Pinpoint the cell where the given text exists, returning its (x, y) midpoint coordinate. 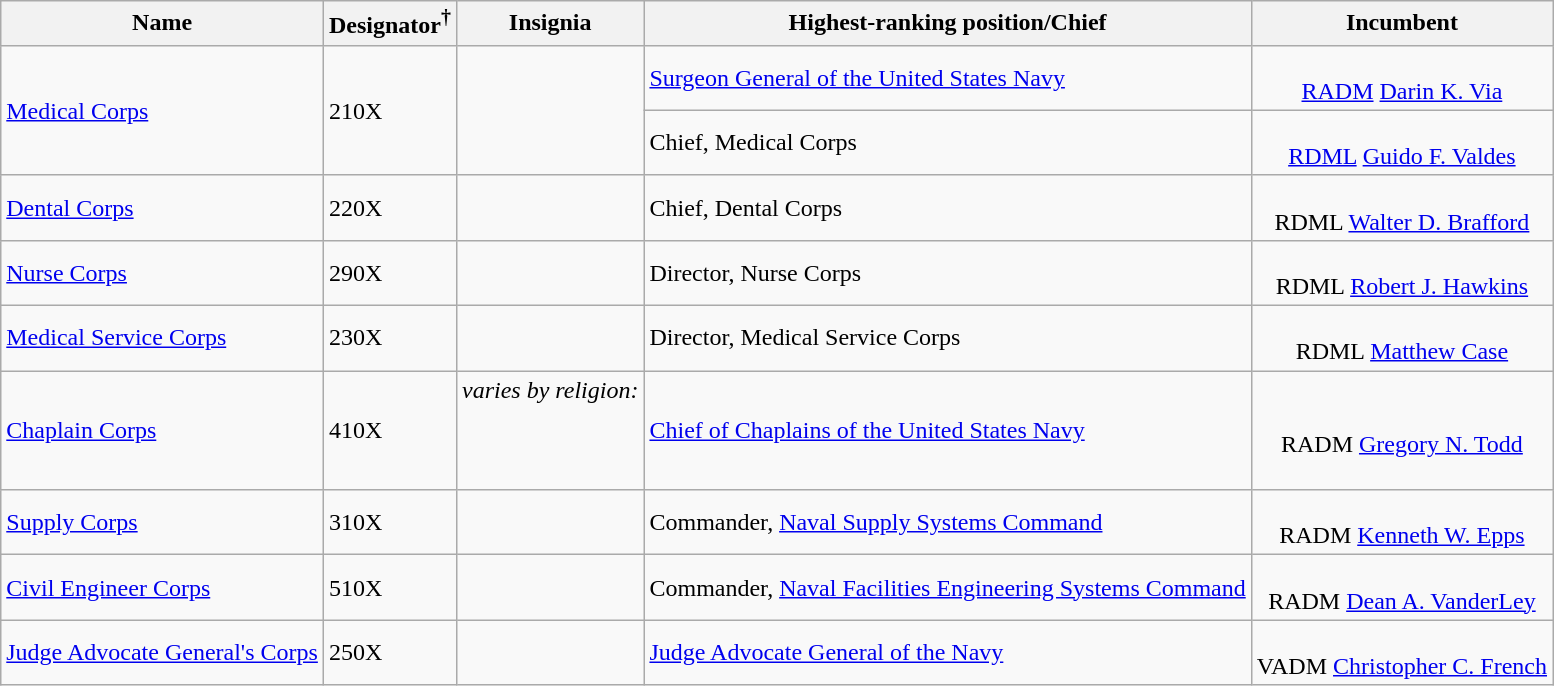
Chaplain Corps (162, 430)
Surgeon General of the United States Navy (948, 78)
RADM Dean A. VanderLey (1402, 588)
Commander, Naval Facilities Engineering Systems Command (948, 588)
RDML Guido F. Valdes (1402, 142)
Supply Corps (162, 522)
250X (390, 652)
RADM Kenneth W. Epps (1402, 522)
RDML Matthew Case (1402, 338)
Name (162, 24)
Chief, Dental Corps (948, 208)
Judge Advocate General's Corps (162, 652)
290X (390, 272)
VADM Christopher C. French (1402, 652)
410X (390, 430)
RADM Gregory N. Todd (1402, 430)
Highest-ranking position/Chief (948, 24)
varies by religion: (550, 430)
Dental Corps (162, 208)
Chief of Chaplains of the United States Navy (948, 430)
Medical Corps (162, 110)
Incumbent (1402, 24)
RDML Robert J. Hawkins (1402, 272)
RDML Walter D. Brafford (1402, 208)
230X (390, 338)
Commander, Naval Supply Systems Command (948, 522)
Insignia (550, 24)
RADM Darin K. Via (1402, 78)
510X (390, 588)
Chief, Medical Corps (948, 142)
Director, Nurse Corps (948, 272)
Director, Medical Service Corps (948, 338)
Judge Advocate General of the Navy (948, 652)
210X (390, 110)
Designator† (390, 24)
220X (390, 208)
310X (390, 522)
Nurse Corps (162, 272)
Civil Engineer Corps (162, 588)
Medical Service Corps (162, 338)
